For the text-containing cell, return its midpoint in (x, y) coordinate format. 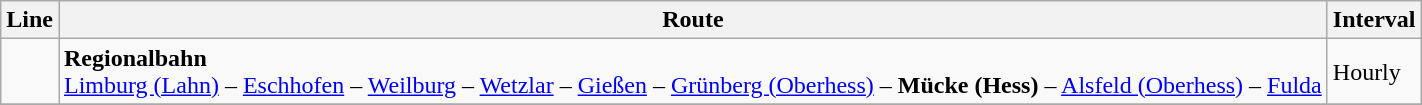
Interval (1374, 20)
Route (692, 20)
RegionalbahnLimburg (Lahn) – Eschhofen – Weilburg – Wetzlar – Gießen – Grünberg (Oberhess) – Mücke (Hess) – Alsfeld (Oberhess) – Fulda (692, 72)
Line (30, 20)
Hourly (1374, 72)
